Find where the given text appears and provide that cell's center as (x, y) coordinate. 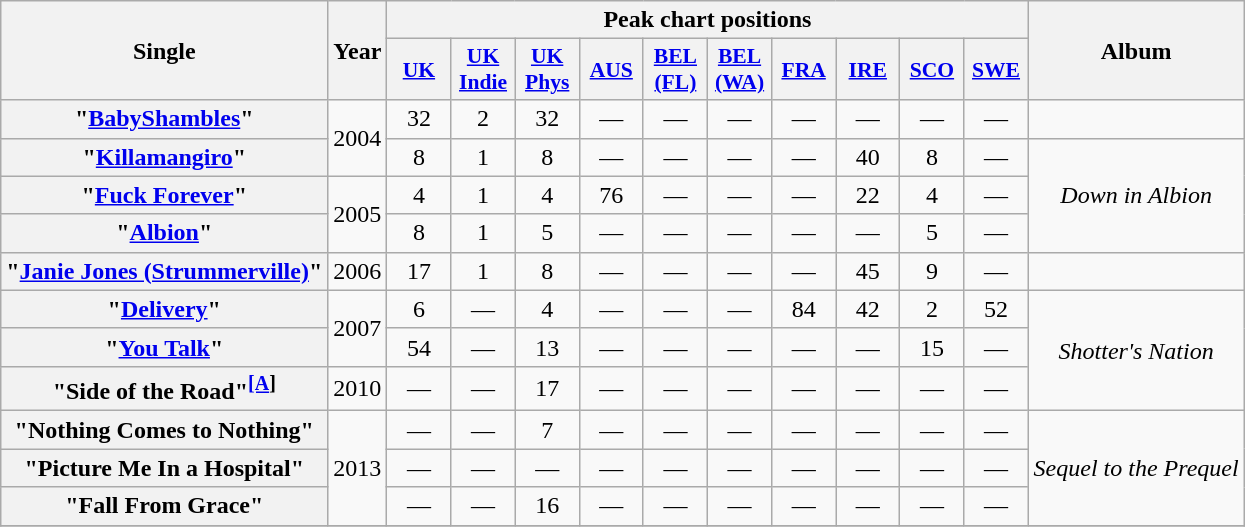
"Delivery" (164, 309)
84 (804, 309)
Single (164, 50)
2004 (358, 138)
SCO (932, 70)
54 (419, 347)
Shotter's Nation (1136, 350)
Down in Albion (1136, 195)
IRE (868, 70)
BEL(WA) (739, 70)
Year (358, 50)
6 (419, 309)
9 (932, 271)
"BabyShambles" (164, 119)
2005 (358, 214)
"Picture Me In a Hospital" (164, 468)
BEL(FL) (675, 70)
76 (611, 195)
40 (868, 157)
"Albion" (164, 233)
Sequel to the Prequel (1136, 468)
"Fall From Grace" (164, 506)
22 (868, 195)
UKIndie (483, 70)
"You Talk" (164, 347)
2010 (358, 388)
"Janie Jones (Strummerville)" (164, 271)
Peak chart positions (708, 20)
"Nothing Comes to Nothing" (164, 430)
"Side of the Road"[A] (164, 388)
13 (547, 347)
2013 (358, 468)
AUS (611, 70)
42 (868, 309)
"Killamangiro" (164, 157)
FRA (804, 70)
UK (419, 70)
Album (1136, 50)
7 (547, 430)
2007 (358, 328)
16 (547, 506)
2006 (358, 271)
45 (868, 271)
UKPhys (547, 70)
15 (932, 347)
52 (996, 309)
"Fuck Forever" (164, 195)
SWE (996, 70)
